Scan for the cell matching the given text and deliver its [x, y] coordinate at center. 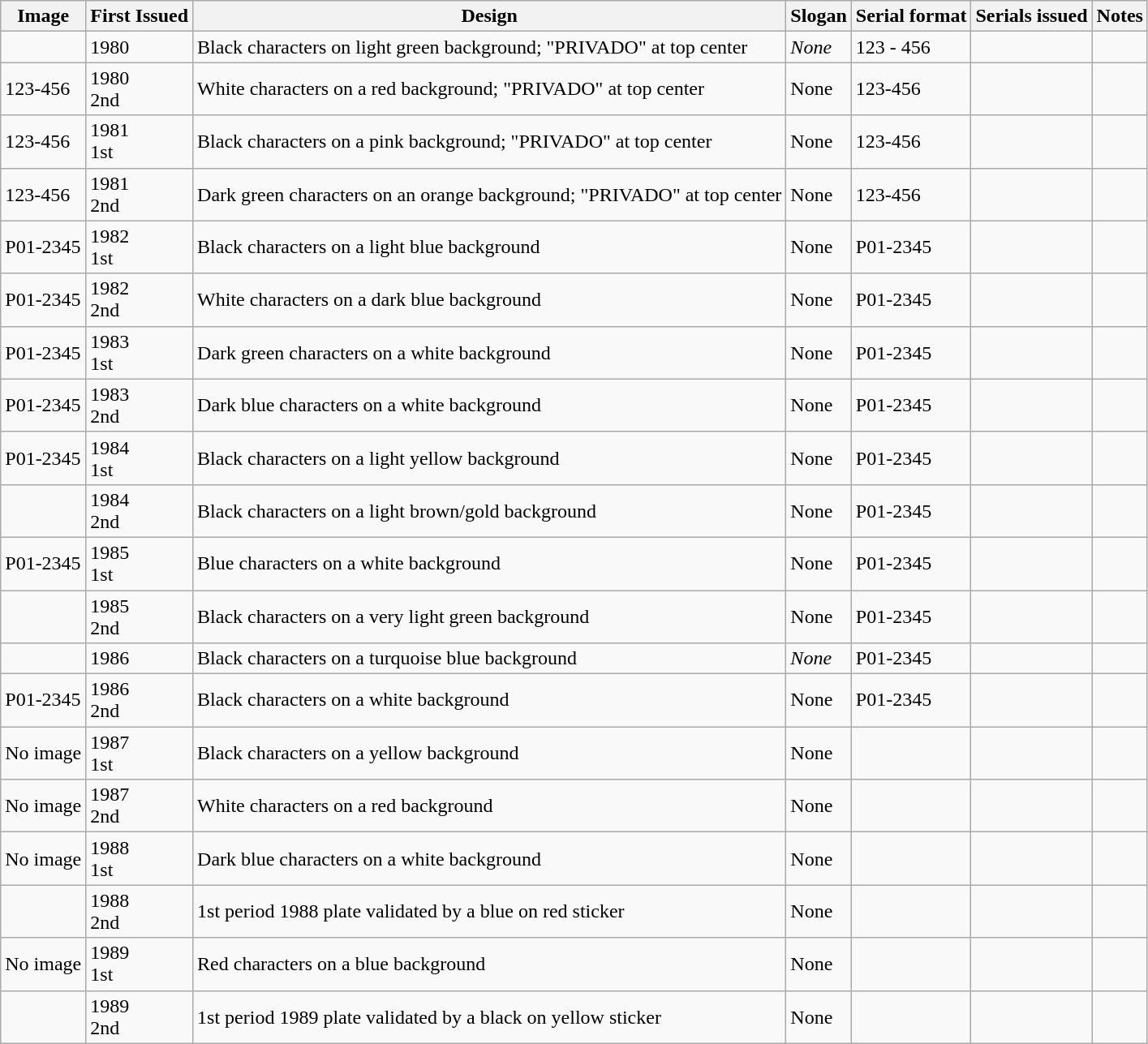
Notes [1120, 16]
Red characters on a blue background [490, 964]
First Issued [140, 16]
19871st [140, 753]
123 - 456 [911, 47]
White characters on a dark blue background [490, 300]
Black characters on a pink background; "PRIVADO" at top center [490, 141]
Serial format [911, 16]
Black characters on a turquoise blue background [490, 659]
Black characters on a very light green background [490, 617]
Black characters on a yellow background [490, 753]
1980 [140, 47]
19862nd [140, 701]
Black characters on a light yellow background [490, 458]
White characters on a red background [490, 806]
White characters on a red background; "PRIVADO" at top center [490, 89]
19891st [140, 964]
Black characters on a light brown/gold background [490, 511]
Black characters on light green background; "PRIVADO" at top center [490, 47]
Black characters on a light blue background [490, 247]
19872nd [140, 806]
19821st [140, 247]
19892nd [140, 1017]
19852nd [140, 617]
19802nd [140, 89]
19832nd [140, 406]
Blue characters on a white background [490, 563]
Dark green characters on an orange background; "PRIVADO" at top center [490, 195]
Slogan [819, 16]
19882nd [140, 912]
19842nd [140, 511]
19822nd [140, 300]
19831st [140, 352]
1986 [140, 659]
19841st [140, 458]
Serials issued [1032, 16]
1st period 1989 plate validated by a black on yellow sticker [490, 1017]
Design [490, 16]
19881st [140, 858]
19812nd [140, 195]
1st period 1988 plate validated by a blue on red sticker [490, 912]
Image [44, 16]
Black characters on a white background [490, 701]
19811st [140, 141]
Dark green characters on a white background [490, 352]
19851st [140, 563]
